Search for the cell housing the specified text and yield its [X, Y] center coordinate. 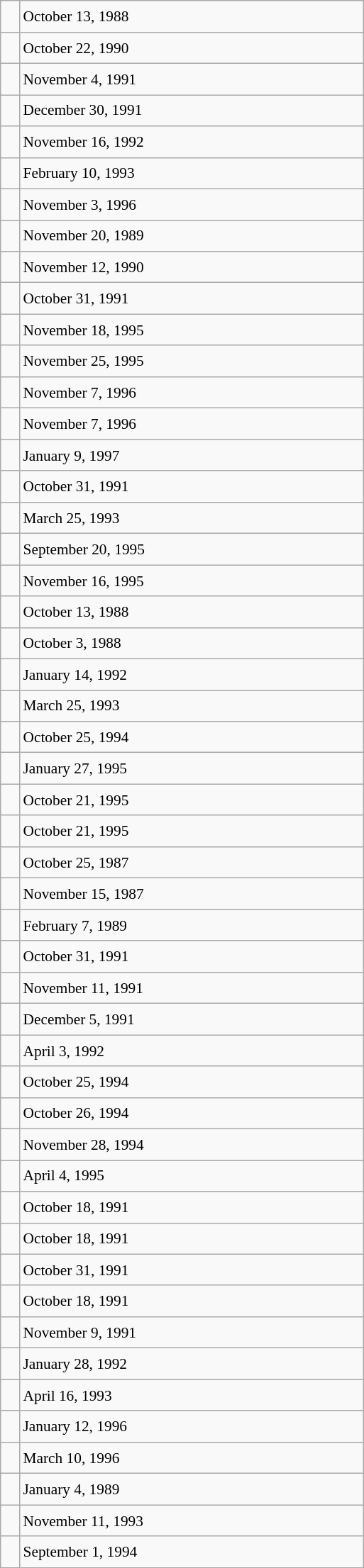
November 3, 1996 [192, 204]
October 22, 1990 [192, 47]
December 5, 1991 [192, 1019]
January 27, 1995 [192, 768]
November 12, 1990 [192, 267]
November 9, 1991 [192, 1333]
September 20, 1995 [192, 549]
December 30, 1991 [192, 111]
November 15, 1987 [192, 894]
January 12, 1996 [192, 1426]
April 4, 1995 [192, 1176]
April 16, 1993 [192, 1395]
September 1, 1994 [192, 1552]
November 16, 1992 [192, 142]
November 25, 1995 [192, 361]
October 25, 1987 [192, 863]
November 20, 1989 [192, 236]
October 26, 1994 [192, 1113]
February 7, 1989 [192, 925]
April 3, 1992 [192, 1051]
November 18, 1995 [192, 330]
November 11, 1993 [192, 1521]
January 28, 1992 [192, 1364]
November 4, 1991 [192, 79]
November 16, 1995 [192, 581]
November 28, 1994 [192, 1144]
January 9, 1997 [192, 455]
January 14, 1992 [192, 674]
October 3, 1988 [192, 643]
January 4, 1989 [192, 1489]
February 10, 1993 [192, 173]
November 11, 1991 [192, 987]
March 10, 1996 [192, 1457]
